Return the [X, Y] coordinate for the center point of the cell that contains the specified text.  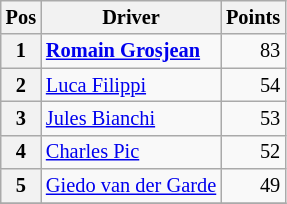
49 [253, 186]
2 [21, 85]
Romain Grosjean [131, 51]
Giedo van der Garde [131, 186]
3 [21, 118]
4 [21, 152]
Luca Filippi [131, 85]
Points [253, 17]
Jules Bianchi [131, 118]
54 [253, 85]
Pos [21, 17]
53 [253, 118]
Driver [131, 17]
Charles Pic [131, 152]
5 [21, 186]
1 [21, 51]
83 [253, 51]
52 [253, 152]
